Detect which cell encompasses the target text, then output its [x, y] center coordinate. 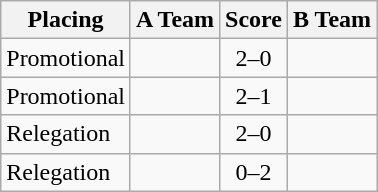
A Team [174, 20]
B Team [332, 20]
2–1 [254, 96]
Score [254, 20]
Placing [66, 20]
0–2 [254, 172]
